Output the (X, Y) coordinate of the center of the cell containing the given text.  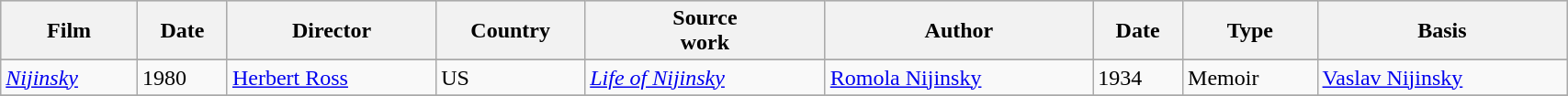
Author (959, 31)
Type (1251, 31)
Nijinsky (70, 78)
Life of Nijinsky (705, 78)
Country (511, 31)
1980 (183, 78)
Herbert Ross (331, 78)
Film (70, 31)
Vaslav Nijinsky (1442, 78)
Romola Nijinsky (959, 78)
Sourcework (705, 31)
Memoir (1251, 78)
Director (331, 31)
1934 (1138, 78)
Basis (1442, 31)
US (511, 78)
